Search for the cell housing the specified text and yield its (X, Y) center coordinate. 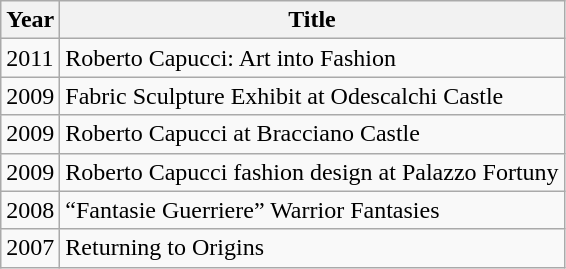
“Fantasie Guerriere” Warrior Fantasies (312, 210)
Title (312, 20)
Year (30, 20)
Roberto Capucci fashion design at Palazzo Fortuny (312, 172)
2007 (30, 248)
Roberto Capucci: Art into Fashion (312, 58)
Returning to Origins (312, 248)
Roberto Capucci at Bracciano Castle (312, 134)
Fabric Sculpture Exhibit at Odescalchi Castle (312, 96)
2008 (30, 210)
2011 (30, 58)
